Return the (x, y) coordinate for the center point of the cell that contains the specified text.  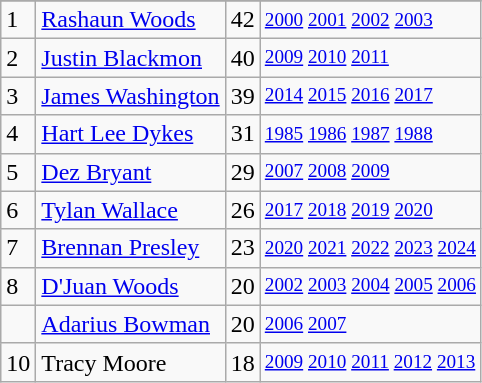
7 (18, 248)
2009 2010 2011 (370, 58)
D'Juan Woods (130, 286)
Dez Bryant (130, 172)
3 (18, 96)
42 (242, 20)
2014 2015 2016 2017 (370, 96)
James Washington (130, 96)
10 (18, 362)
29 (242, 172)
2006 2007 (370, 324)
Hart Lee Dykes (130, 134)
1 (18, 20)
2017 2018 2019 2020 (370, 210)
2002 2003 2004 2005 2006 (370, 286)
2000 2001 2002 2003 (370, 20)
39 (242, 96)
1985 1986 1987 1988 (370, 134)
Tracy Moore (130, 362)
8 (18, 286)
Brennan Presley (130, 248)
Tylan Wallace (130, 210)
6 (18, 210)
Adarius Bowman (130, 324)
Rashaun Woods (130, 20)
31 (242, 134)
2009 2010 2011 2012 2013 (370, 362)
2020 2021 2022 2023 2024 (370, 248)
26 (242, 210)
23 (242, 248)
18 (242, 362)
4 (18, 134)
2007 2008 2009 (370, 172)
5 (18, 172)
2 (18, 58)
Justin Blackmon (130, 58)
40 (242, 58)
